Scan for the cell matching the given text and deliver its (x, y) coordinate at center. 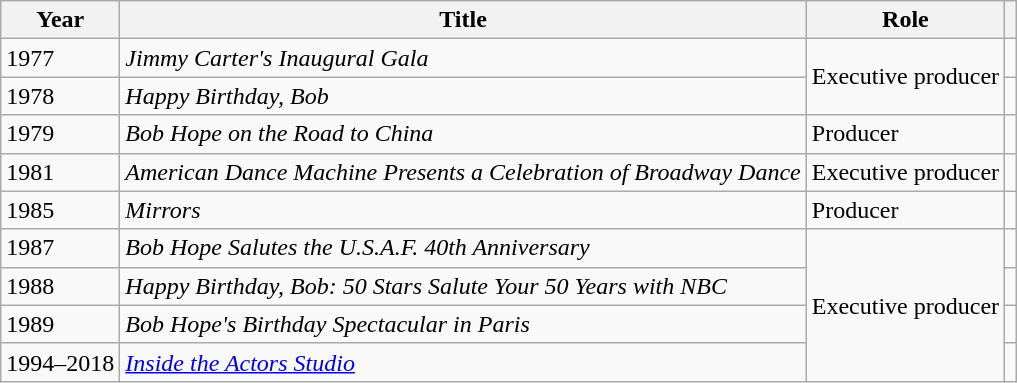
Happy Birthday, Bob (463, 96)
1979 (60, 134)
1978 (60, 96)
Title (463, 20)
1989 (60, 324)
Mirrors (463, 210)
Jimmy Carter's Inaugural Gala (463, 58)
1994–2018 (60, 362)
Bob Hope on the Road to China (463, 134)
Bob Hope's Birthday Spectacular in Paris (463, 324)
1988 (60, 286)
Happy Birthday, Bob: 50 Stars Salute Your 50 Years with NBC (463, 286)
Inside the Actors Studio (463, 362)
1981 (60, 172)
Role (905, 20)
1987 (60, 248)
1985 (60, 210)
American Dance Machine Presents a Celebration of Broadway Dance (463, 172)
1977 (60, 58)
Bob Hope Salutes the U.S.A.F. 40th Anniversary (463, 248)
Year (60, 20)
